Find where the given text appears and provide that cell's center as (x, y) coordinate. 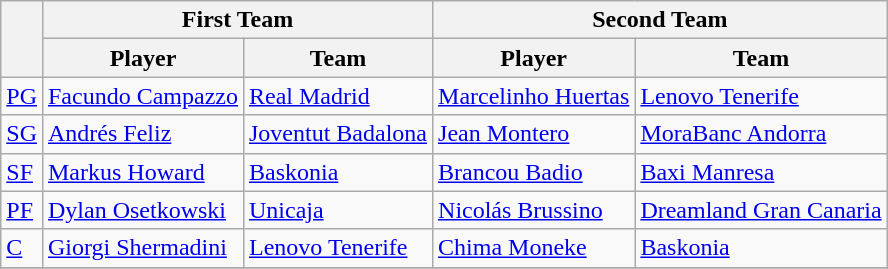
C (22, 248)
First Team (237, 20)
Marcelinho Huertas (534, 96)
Jean Montero (534, 134)
PG (22, 96)
SF (22, 172)
Chima Moneke (534, 248)
Facundo Campazzo (142, 96)
Nicolás Brussino (534, 210)
Markus Howard (142, 172)
MoraBanc Andorra (761, 134)
Dreamland Gran Canaria (761, 210)
PF (22, 210)
SG (22, 134)
Andrés Feliz (142, 134)
Brancou Badio (534, 172)
Baxi Manresa (761, 172)
Dylan Osetkowski (142, 210)
Joventut Badalona (338, 134)
Second Team (660, 20)
Real Madrid (338, 96)
Unicaja (338, 210)
Giorgi Shermadini (142, 248)
